Scan for the cell matching the given text and deliver its (X, Y) coordinate at center. 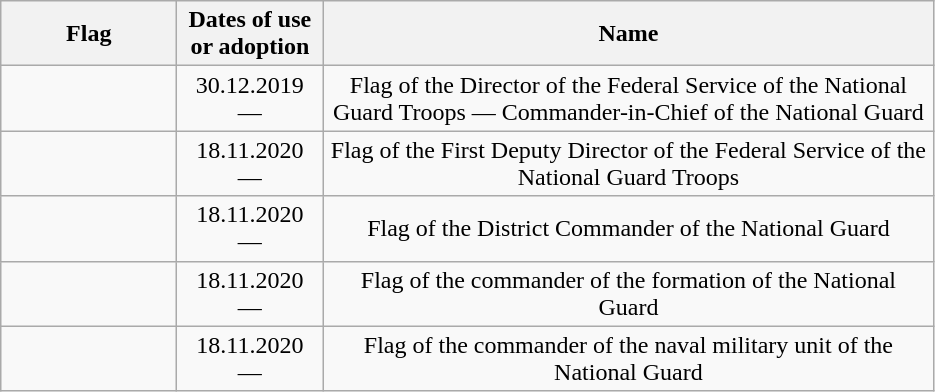
Flag of the commander of the formation of the National Guard (628, 294)
Flag of the First Deputy Director of the Federal Service of the National Guard Troops (628, 164)
Flag of the Director of the Federal Service of the National Guard Troops — Commander-in-Chief of the National Guard (628, 98)
Dates of use or adoption (250, 34)
Flag of the District Commander of the National Guard (628, 228)
Flag (89, 34)
30.12.2019 — (250, 98)
Name (628, 34)
Flag of the commander of the naval military unit of the National Guard (628, 358)
